For the text-containing cell, return its midpoint in [x, y] coordinate format. 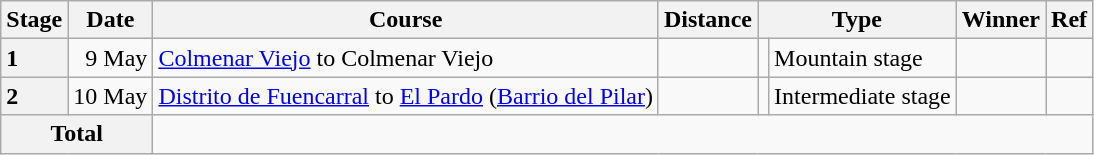
Intermediate stage [863, 96]
Distrito de Fuencarral to El Pardo (Barrio del Pilar) [406, 96]
9 May [110, 58]
Ref [1070, 20]
Colmenar Viejo to Colmenar Viejo [406, 58]
Winner [1000, 20]
2 [34, 96]
1 [34, 58]
Mountain stage [863, 58]
Type [858, 20]
Course [406, 20]
10 May [110, 96]
Stage [34, 20]
Distance [708, 20]
Date [110, 20]
Total [77, 134]
